Return [x, y] of the center of cell containing provided text 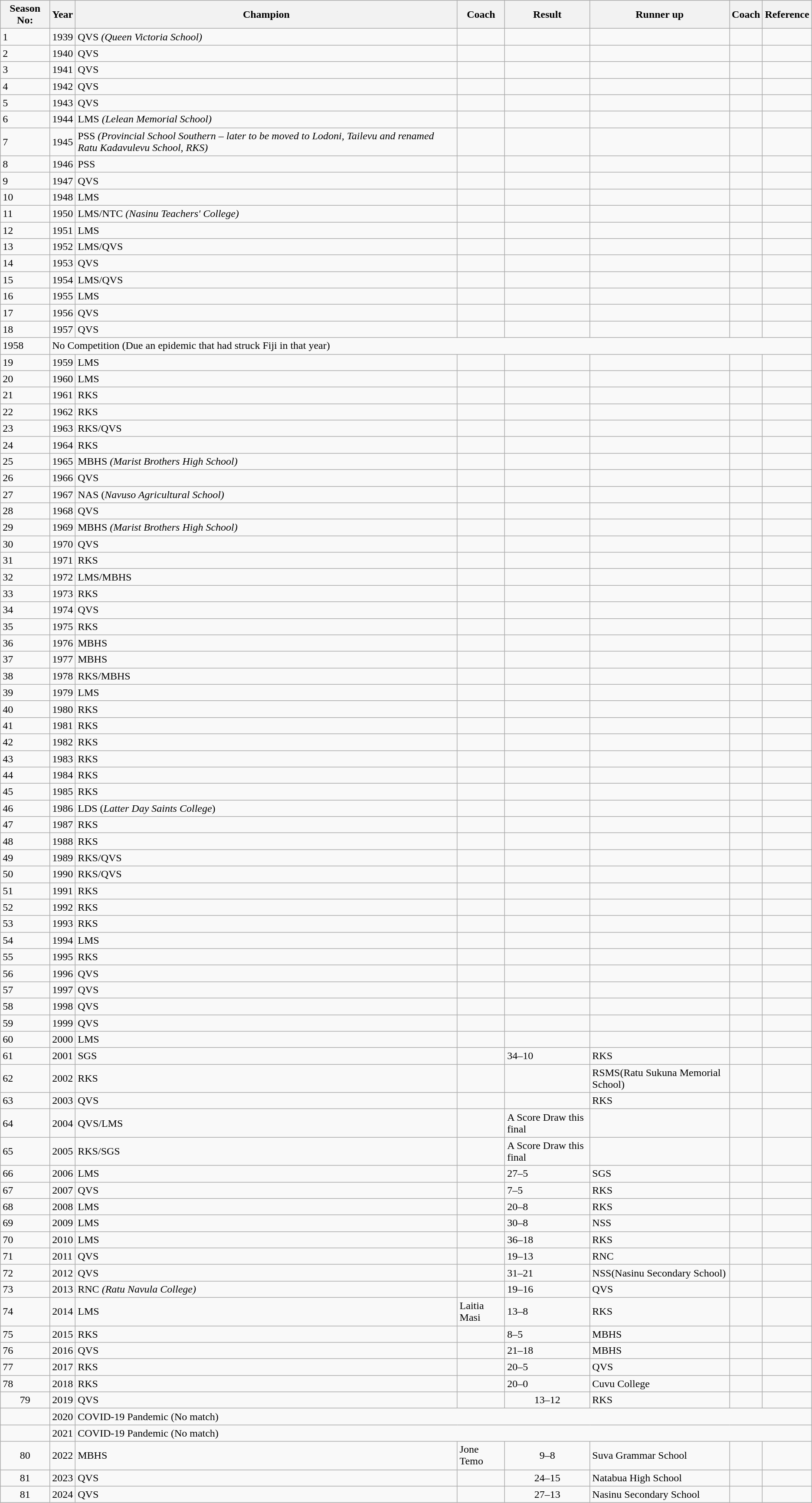
2013 [62, 1289]
1986 [62, 808]
Season No: [25, 15]
1968 [62, 511]
1962 [62, 412]
1993 [62, 924]
2019 [62, 1400]
61 [25, 1056]
1966 [62, 478]
2002 [62, 1079]
1975 [62, 627]
Runner up [660, 15]
1985 [62, 792]
1943 [62, 103]
2020 [62, 1417]
NSS(Nasinu Secondary School) [660, 1273]
27 [25, 494]
38 [25, 676]
62 [25, 1079]
27–5 [547, 1174]
2006 [62, 1174]
Natabua High School [660, 1478]
47 [25, 825]
No Competition (Due an epidemic that had struck Fiji in that year) [431, 346]
48 [25, 841]
1950 [62, 213]
1999 [62, 1023]
NAS (Navuso Agricultural School) [266, 494]
69 [25, 1223]
20–8 [547, 1207]
6 [25, 119]
1980 [62, 709]
45 [25, 792]
Suva Grammar School [660, 1455]
29 [25, 528]
1972 [62, 577]
56 [25, 973]
66 [25, 1174]
2023 [62, 1478]
1970 [62, 544]
2004 [62, 1123]
1976 [62, 643]
2012 [62, 1273]
65 [25, 1152]
2001 [62, 1056]
1967 [62, 494]
1947 [62, 180]
41 [25, 725]
28 [25, 511]
2024 [62, 1494]
30–8 [547, 1223]
1948 [62, 197]
79 [25, 1400]
42 [25, 742]
13–12 [547, 1400]
Nasinu Secondary School [660, 1494]
2008 [62, 1207]
LMS/MBHS [266, 577]
RKS/SGS [266, 1152]
26 [25, 478]
1992 [62, 907]
1998 [62, 1006]
2003 [62, 1101]
77 [25, 1367]
1941 [62, 70]
1988 [62, 841]
11 [25, 213]
QVS (Queen Victoria School) [266, 37]
49 [25, 858]
1956 [62, 313]
39 [25, 692]
RNC [660, 1256]
RSMS(Ratu Sukuna Memorial School) [660, 1079]
1978 [62, 676]
2010 [62, 1240]
2022 [62, 1455]
1974 [62, 610]
67 [25, 1190]
1957 [62, 329]
1997 [62, 990]
44 [25, 775]
Champion [266, 15]
1951 [62, 230]
19 [25, 362]
1954 [62, 280]
1989 [62, 858]
63 [25, 1101]
55 [25, 957]
35 [25, 627]
75 [25, 1334]
18 [25, 329]
LMS (Lelean Memorial School) [266, 119]
2 [25, 53]
Cuvu College [660, 1384]
1973 [62, 594]
1945 [62, 141]
22 [25, 412]
73 [25, 1289]
1965 [62, 461]
1996 [62, 973]
46 [25, 808]
4 [25, 86]
1942 [62, 86]
1991 [62, 891]
30 [25, 544]
1 [25, 37]
23 [25, 428]
1939 [62, 37]
59 [25, 1023]
60 [25, 1040]
25 [25, 461]
Laitia Masi [481, 1311]
21 [25, 395]
50 [25, 874]
64 [25, 1123]
1940 [62, 53]
3 [25, 70]
52 [25, 907]
NSS [660, 1223]
Jone Temo [481, 1455]
PSS [266, 164]
1963 [62, 428]
1969 [62, 528]
LDS (Latter Day Saints College) [266, 808]
76 [25, 1351]
20 [25, 379]
43 [25, 759]
51 [25, 891]
74 [25, 1311]
21–18 [547, 1351]
Year [62, 15]
1984 [62, 775]
40 [25, 709]
34–10 [547, 1056]
9 [25, 180]
1952 [62, 247]
58 [25, 1006]
Reference [787, 15]
8–5 [547, 1334]
20–0 [547, 1384]
10 [25, 197]
1971 [62, 561]
16 [25, 296]
7–5 [547, 1190]
31–21 [547, 1273]
QVS/LMS [266, 1123]
37 [25, 660]
1958 [25, 346]
68 [25, 1207]
8 [25, 164]
7 [25, 141]
78 [25, 1384]
1979 [62, 692]
2000 [62, 1040]
24 [25, 445]
PSS (Provincial School Southern – later to be moved to Lodoni, Tailevu and renamed Ratu Kadavulevu School, RKS) [266, 141]
1946 [62, 164]
LMS/NTC (Nasinu Teachers' College) [266, 213]
57 [25, 990]
80 [25, 1455]
2007 [62, 1190]
13 [25, 247]
13–8 [547, 1311]
1961 [62, 395]
36 [25, 643]
2015 [62, 1334]
27–13 [547, 1494]
2018 [62, 1384]
70 [25, 1240]
14 [25, 263]
2021 [62, 1433]
1944 [62, 119]
24–15 [547, 1478]
1977 [62, 660]
71 [25, 1256]
54 [25, 940]
1953 [62, 263]
2016 [62, 1351]
9–8 [547, 1455]
RNC (Ratu Navula College) [266, 1289]
32 [25, 577]
2009 [62, 1223]
1959 [62, 362]
1987 [62, 825]
1994 [62, 940]
1982 [62, 742]
1955 [62, 296]
1990 [62, 874]
53 [25, 924]
17 [25, 313]
Result [547, 15]
1995 [62, 957]
5 [25, 103]
20–5 [547, 1367]
1981 [62, 725]
2011 [62, 1256]
2014 [62, 1311]
19–13 [547, 1256]
2017 [62, 1367]
15 [25, 280]
1983 [62, 759]
34 [25, 610]
2005 [62, 1152]
19–16 [547, 1289]
33 [25, 594]
12 [25, 230]
1964 [62, 445]
36–18 [547, 1240]
RKS/MBHS [266, 676]
31 [25, 561]
1960 [62, 379]
72 [25, 1273]
